Pinpoint the cell where the given text exists, returning its (x, y) midpoint coordinate. 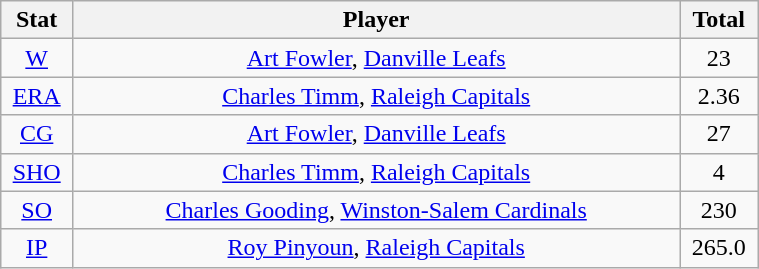
Stat (37, 20)
IP (37, 248)
Total (719, 20)
230 (719, 210)
W (37, 58)
23 (719, 58)
SHO (37, 172)
SO (37, 210)
ERA (37, 96)
Charles Gooding, Winston-Salem Cardinals (376, 210)
Roy Pinyoun, Raleigh Capitals (376, 248)
CG (37, 134)
2.36 (719, 96)
265.0 (719, 248)
Player (376, 20)
27 (719, 134)
4 (719, 172)
